Identify which cell holds the provided text, then report its [X, Y] central coordinate. 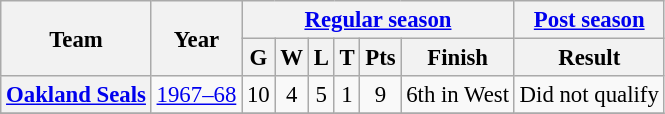
Oakland Seals [76, 95]
Pts [380, 58]
Finish [458, 58]
1 [347, 95]
Result [589, 58]
6th in West [458, 95]
Year [196, 38]
Team [76, 38]
T [347, 58]
Did not qualify [589, 95]
G [258, 58]
W [292, 58]
L [321, 58]
5 [321, 95]
1967–68 [196, 95]
Regular season [378, 20]
10 [258, 95]
4 [292, 95]
9 [380, 95]
Post season [589, 20]
